Determine the (X, Y) coordinate at the center of the cell enclosing the given text.  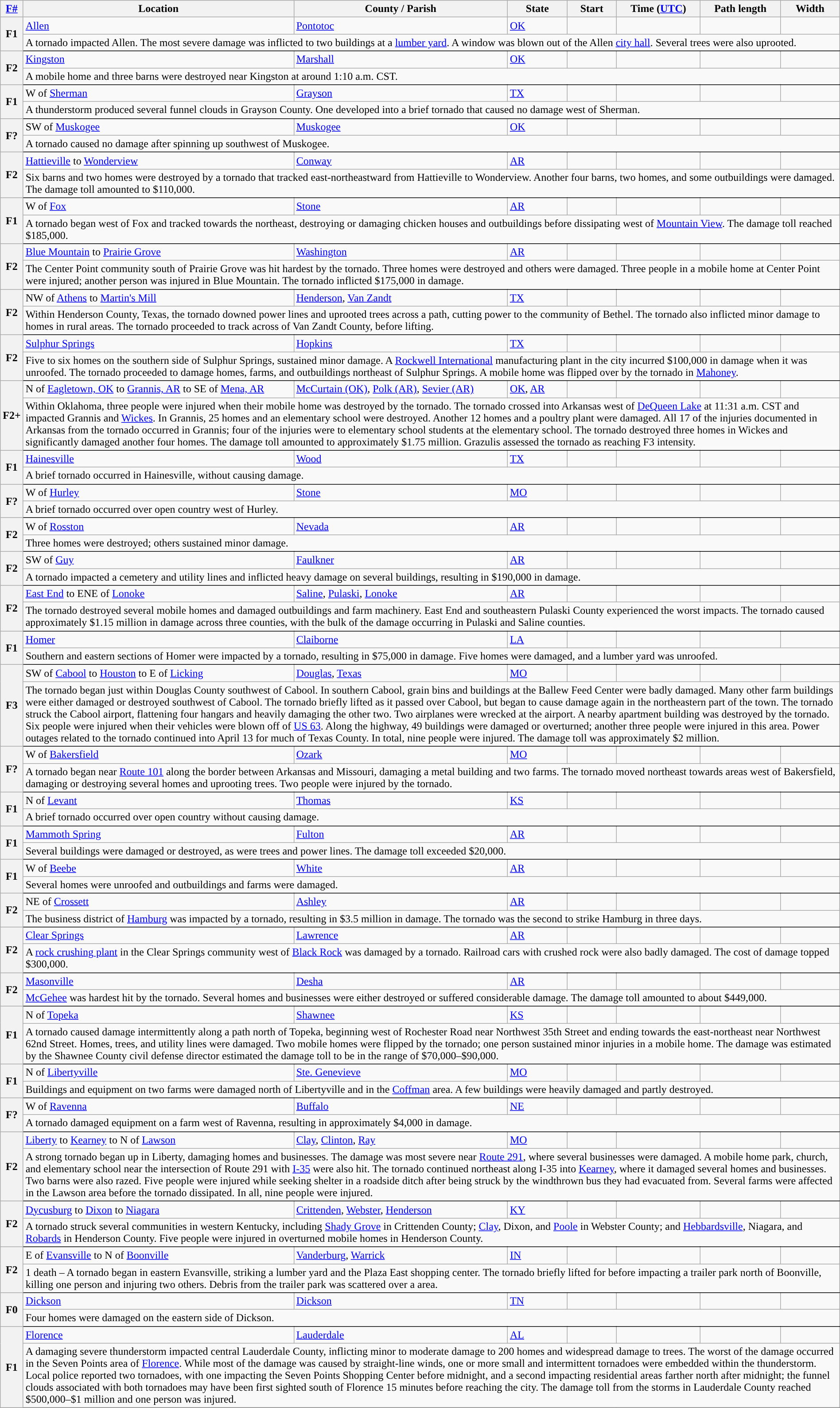
W of Sherman (159, 93)
Start (592, 9)
F0 (12, 1310)
N of Libertyville (159, 1073)
Sulphur Springs (159, 343)
Saline, Pulaski, Lonoke (401, 594)
N of Topeka (159, 1015)
Hattieville to Wonderview (159, 160)
Shawnee (401, 1015)
SW of Guy (159, 560)
A tornado damaged equipment on a farm west of Ravenna, resulting in approximately $4,000 in damage. (432, 1123)
Wood (401, 459)
Vanderburg, Warrick (401, 1255)
Dycusburg to Dixon to Niagara (159, 1209)
Grayson (401, 93)
Buffalo (401, 1106)
Masonville (159, 981)
IN (537, 1255)
Ozark (401, 755)
Liberty to Kearney to N of Lawson (159, 1140)
Ste. Genevieve (401, 1073)
W of Ravenna (159, 1106)
A mobile home and three barns were destroyed near Kingston at around 1:10 a.m. CST. (432, 76)
Three homes were destroyed; others sustained minor damage. (432, 543)
Four homes were damaged on the eastern side of Dickson. (432, 1318)
Location (159, 9)
State (537, 9)
A tornado caused no damage after spinning up southwest of Muskogee. (432, 144)
OK, AR (537, 389)
White (401, 868)
Clear Springs (159, 936)
W of Bakersfield (159, 755)
KY (537, 1209)
A thunderstorm produced several funnel clouds in Grayson County. One developed into a brief tornado that caused no damage west of Sherman. (432, 110)
AL (537, 1335)
Homer (159, 640)
Nevada (401, 526)
Kingston (159, 59)
SW of Muskogee (159, 127)
East End to ENE of Lonoke (159, 594)
Path length (741, 9)
W of Hurley (159, 492)
A brief tornado occurred over open country without causing damage. (432, 817)
F3 (12, 706)
Crittenden, Webster, Henderson (401, 1209)
Conway (401, 160)
F2+ (12, 416)
W of Rosston (159, 526)
SW of Cabool to Houston to E of Licking (159, 673)
Pontotoc (401, 26)
NE of Crossett (159, 901)
Allen (159, 26)
Muskogee (401, 127)
F# (12, 9)
Florence (159, 1335)
N of Levant (159, 800)
Henderson, Van Zandt (401, 298)
Width (810, 9)
LA (537, 640)
E of Evansville to N of Boonville (159, 1255)
Several homes were unroofed and outbuildings and farms were damaged. (432, 885)
W of Beebe (159, 868)
A tornado impacted a cemetery and utility lines and inflicted heavy damage on several buildings, resulting in $190,000 in damage. (432, 577)
Desha (401, 981)
A brief tornado occurred over open country west of Hurley. (432, 509)
Lauderdale (401, 1335)
W of Fox (159, 206)
Lawrence (401, 936)
NW of Athens to Martin's Mill (159, 298)
Hopkins (401, 343)
Blue Mountain to Prairie Grove (159, 252)
County / Parish (401, 9)
Time (UTC) (658, 9)
Clay, Clinton, Ray (401, 1140)
Several buildings were damaged or destroyed, as were trees and power lines. The damage toll exceeded $20,000. (432, 851)
TN (537, 1301)
Hainesville (159, 459)
Ashley (401, 901)
NE (537, 1106)
Claiborne (401, 640)
Mammoth Spring (159, 834)
Douglas, Texas (401, 673)
N of Eagletown, OK to Grannis, AR to SE of Mena, AR (159, 389)
A brief tornado occurred in Hainesville, without causing damage. (432, 476)
Thomas (401, 800)
Washington (401, 252)
McCurtain (OK), Polk (AR), Sevier (AR) (401, 389)
Marshall (401, 59)
Fulton (401, 834)
Faulkner (401, 560)
